Provide the (X, Y) coordinate of the cell's center where the given text is located.  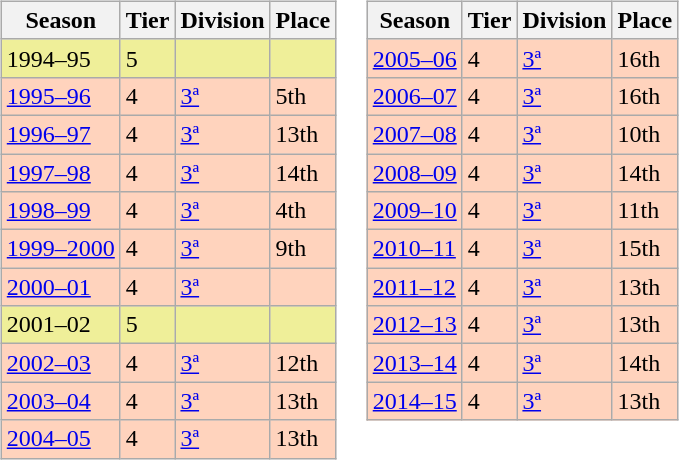
5th (303, 96)
2002–03 (60, 363)
1995–96 (60, 96)
4th (303, 211)
2010–11 (414, 249)
2011–12 (414, 287)
1999–2000 (60, 249)
2007–08 (414, 134)
2014–15 (414, 401)
9th (303, 249)
2013–14 (414, 363)
2005–06 (414, 58)
1998–99 (60, 211)
11th (645, 211)
1994–95 (60, 58)
2001–02 (60, 325)
15th (645, 249)
2012–13 (414, 325)
2000–01 (60, 287)
2009–10 (414, 211)
2006–07 (414, 96)
10th (645, 134)
1996–97 (60, 134)
2004–05 (60, 439)
2003–04 (60, 401)
2008–09 (414, 173)
1997–98 (60, 173)
12th (303, 363)
